Search for the cell housing the specified text and yield its [X, Y] center coordinate. 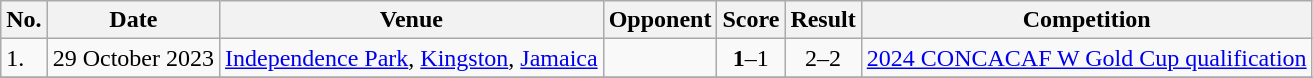
Competition [1086, 20]
29 October 2023 [133, 58]
1–1 [751, 58]
Opponent [660, 20]
2024 CONCACAF W Gold Cup qualification [1086, 58]
Date [133, 20]
No. [24, 20]
2–2 [823, 58]
Score [751, 20]
Venue [412, 20]
1. [24, 58]
Result [823, 20]
Independence Park, Kingston, Jamaica [412, 58]
